Locate the cell with the specified text and output its [X, Y] center coordinate. 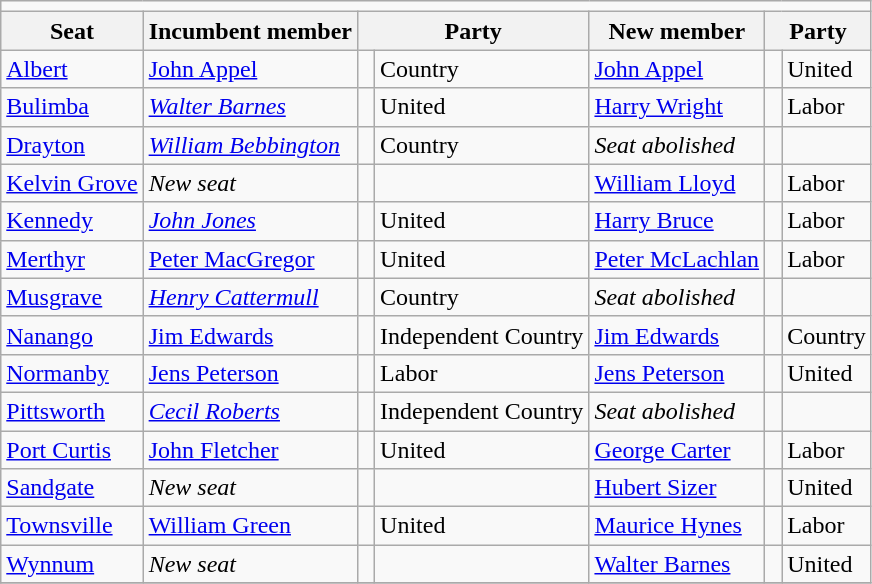
Peter McLachlan [677, 259]
William Green [250, 526]
Nanango [72, 335]
Pittsworth [72, 411]
Harry Wright [677, 107]
Cecil Roberts [250, 411]
New member [677, 31]
Kelvin Grove [72, 183]
Bulimba [72, 107]
Kennedy [72, 221]
Peter MacGregor [250, 259]
Merthyr [72, 259]
George Carter [677, 449]
Maurice Hynes [677, 526]
Albert [72, 69]
William Bebbington [250, 145]
William Lloyd [677, 183]
Sandgate [72, 488]
Musgrave [72, 297]
Henry Cattermull [250, 297]
Harry Bruce [677, 221]
Incumbent member [250, 31]
Seat [72, 31]
Port Curtis [72, 449]
Wynnum [72, 564]
John Jones [250, 221]
Townsville [72, 526]
John Fletcher [250, 449]
Drayton [72, 145]
Normanby [72, 373]
Hubert Sizer [677, 488]
